Identify which cell holds the provided text, then report its [X, Y] central coordinate. 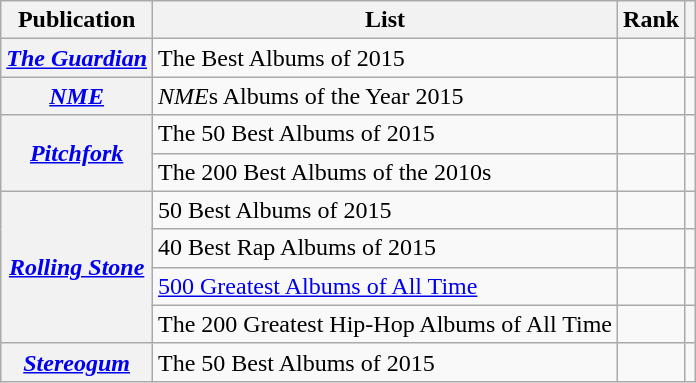
Rank [652, 20]
NME [77, 96]
Publication [77, 20]
The Guardian [77, 58]
List [386, 20]
50 Best Albums of 2015 [386, 210]
The 200 Best Albums of the 2010s [386, 172]
500 Greatest Albums of All Time [386, 286]
40 Best Rap Albums of 2015 [386, 248]
The Best Albums of 2015 [386, 58]
Pitchfork [77, 153]
Stereogum [77, 362]
NMEs Albums of the Year 2015 [386, 96]
The 200 Greatest Hip-Hop Albums of All Time [386, 324]
Rolling Stone [77, 267]
